Scan for the cell matching the given text and deliver its (x, y) coordinate at center. 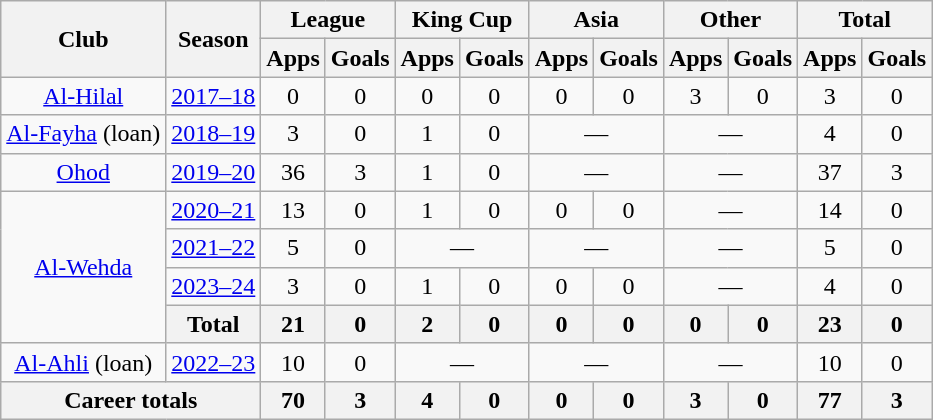
Ohod (84, 172)
2018–19 (214, 134)
2017–18 (214, 96)
21 (293, 324)
37 (830, 172)
2 (427, 324)
77 (830, 400)
Club (84, 39)
Al-Wehda (84, 267)
Season (214, 39)
Other (730, 20)
2019–20 (214, 172)
Al-Ahli (loan) (84, 362)
2021–22 (214, 248)
23 (830, 324)
Asia (596, 20)
League (328, 20)
Al-Fayha (loan) (84, 134)
36 (293, 172)
13 (293, 210)
King Cup (462, 20)
2022–23 (214, 362)
2020–21 (214, 210)
2023–24 (214, 286)
Al-Hilal (84, 96)
Career totals (131, 400)
70 (293, 400)
14 (830, 210)
